Provide the (x, y) coordinate of the cell's center where the given text is located.  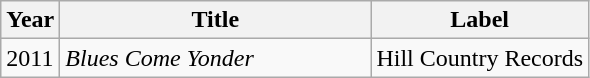
Year (30, 20)
Label (480, 20)
Hill Country Records (480, 58)
Blues Come Yonder (216, 58)
2011 (30, 58)
Title (216, 20)
